Locate the cell with the specified text and output its [x, y] center coordinate. 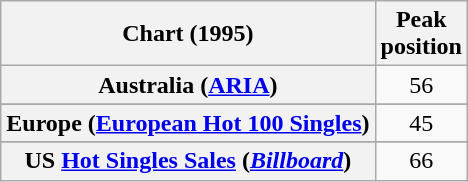
US Hot Singles Sales (Billboard) [188, 161]
Australia (ARIA) [188, 85]
Chart (1995) [188, 34]
56 [421, 85]
66 [421, 161]
Peak position [421, 34]
Europe (European Hot 100 Singles) [188, 123]
45 [421, 123]
